Scan for the cell matching the given text and deliver its [x, y] coordinate at center. 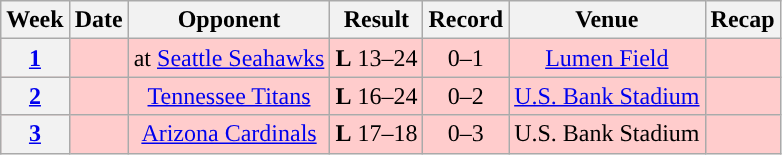
Arizona Cardinals [229, 134]
1 [35, 58]
0–3 [466, 134]
Week [35, 20]
Result [376, 20]
Record [466, 20]
L 13–24 [376, 58]
Opponent [229, 20]
0–1 [466, 58]
L 17–18 [376, 134]
2 [35, 96]
Lumen Field [607, 58]
Recap [742, 20]
Tennessee Titans [229, 96]
L 16–24 [376, 96]
Venue [607, 20]
0–2 [466, 96]
3 [35, 134]
at Seattle Seahawks [229, 58]
Date [98, 20]
